For the text-containing cell, return its midpoint in [x, y] coordinate format. 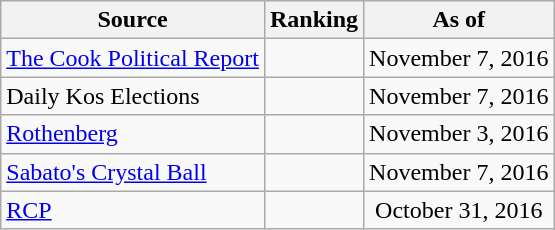
Rothenberg [133, 134]
October 31, 2016 [459, 210]
Daily Kos Elections [133, 96]
As of [459, 20]
RCP [133, 210]
The Cook Political Report [133, 58]
Ranking [314, 20]
Source [133, 20]
Sabato's Crystal Ball [133, 172]
November 3, 2016 [459, 134]
